Detect which cell encompasses the target text, then output its (X, Y) center coordinate. 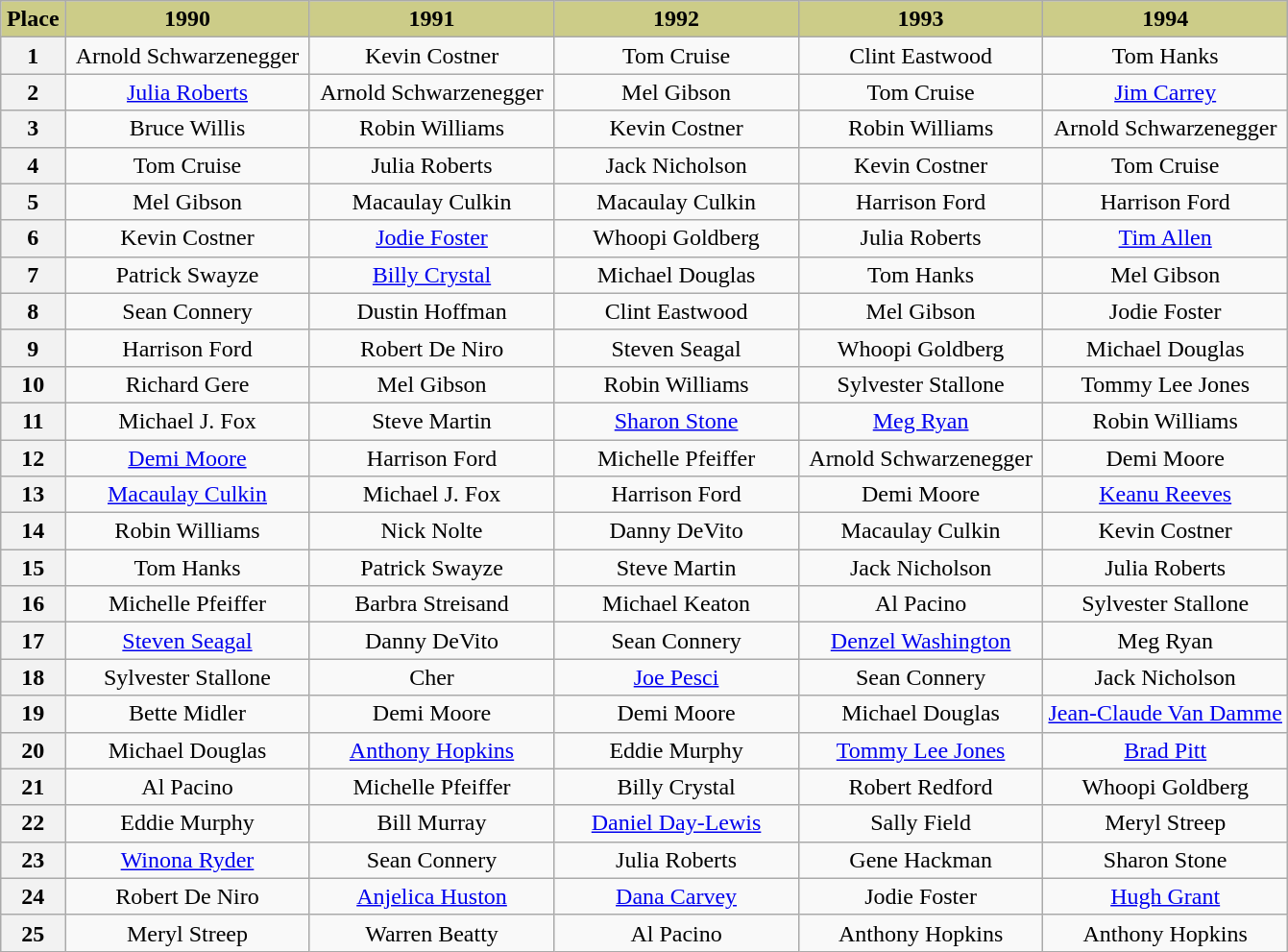
Gene Hackman (920, 860)
22 (33, 823)
8 (33, 311)
Jim Carrey (1166, 92)
1990 (188, 19)
Warren Beatty (432, 933)
Keanu Reeves (1166, 495)
Robert Redford (920, 787)
Richard Gere (188, 384)
Place (33, 19)
13 (33, 495)
4 (33, 165)
Brad Pitt (1166, 750)
Bill Murray (432, 823)
Bette Midler (188, 714)
Jean-Claude Van Damme (1166, 714)
14 (33, 531)
17 (33, 641)
10 (33, 384)
Michael Keaton (676, 604)
Tim Allen (1166, 238)
11 (33, 421)
1994 (1166, 19)
2 (33, 92)
Sally Field (920, 823)
Hugh Grant (1166, 896)
1991 (432, 19)
16 (33, 604)
5 (33, 202)
Anjelica Huston (432, 896)
7 (33, 275)
Cher (432, 677)
1 (33, 56)
Dana Carvey (676, 896)
Winona Ryder (188, 860)
24 (33, 896)
Denzel Washington (920, 641)
19 (33, 714)
20 (33, 750)
3 (33, 129)
12 (33, 458)
23 (33, 860)
Bruce Willis (188, 129)
6 (33, 238)
Daniel Day-Lewis (676, 823)
Joe Pesci (676, 677)
Nick Nolte (432, 531)
1993 (920, 19)
Dustin Hoffman (432, 311)
25 (33, 933)
Barbra Streisand (432, 604)
9 (33, 348)
1992 (676, 19)
15 (33, 568)
21 (33, 787)
18 (33, 677)
